Return [x, y] of the center of cell containing provided text 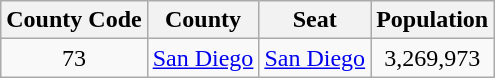
County [203, 20]
Population [432, 20]
3,269,973 [432, 58]
Seat [315, 20]
73 [74, 58]
County Code [74, 20]
